Output the [X, Y] coordinate of the center of the cell containing the given text.  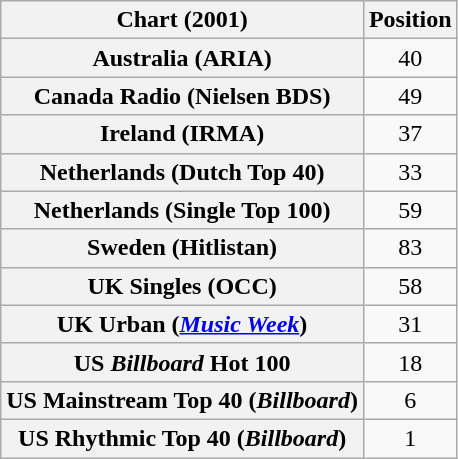
18 [410, 362]
31 [410, 324]
33 [410, 172]
1 [410, 438]
49 [410, 96]
Ireland (IRMA) [182, 134]
Sweden (Hitlistan) [182, 248]
83 [410, 248]
UK Singles (OCC) [182, 286]
40 [410, 58]
Netherlands (Single Top 100) [182, 210]
UK Urban (Music Week) [182, 324]
6 [410, 400]
Position [410, 20]
Chart (2001) [182, 20]
58 [410, 286]
US Billboard Hot 100 [182, 362]
37 [410, 134]
Netherlands (Dutch Top 40) [182, 172]
Canada Radio (Nielsen BDS) [182, 96]
US Mainstream Top 40 (Billboard) [182, 400]
US Rhythmic Top 40 (Billboard) [182, 438]
59 [410, 210]
Australia (ARIA) [182, 58]
